Scan for the cell matching the given text and deliver its [X, Y] coordinate at center. 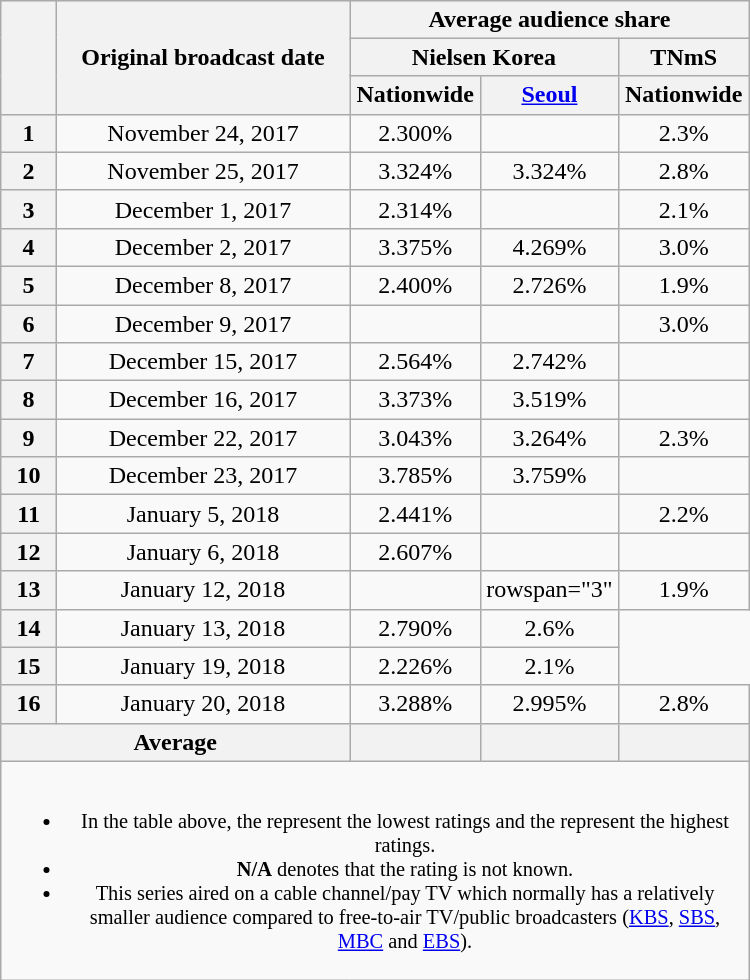
December 8, 2017 [202, 285]
December 22, 2017 [202, 438]
3.375% [416, 247]
3.759% [550, 476]
January 5, 2018 [202, 514]
14 [29, 628]
4 [29, 247]
2.742% [550, 362]
January 13, 2018 [202, 628]
2.607% [416, 552]
January 20, 2018 [202, 704]
Original broadcast date [202, 57]
15 [29, 666]
2 [29, 171]
7 [29, 362]
Nielsen Korea [484, 57]
1 [29, 133]
2.726% [550, 285]
3.288% [416, 704]
Seoul [550, 95]
November 24, 2017 [202, 133]
3.785% [416, 476]
Average audience share [550, 19]
10 [29, 476]
December 2, 2017 [202, 247]
January 12, 2018 [202, 590]
2.995% [550, 704]
3.264% [550, 438]
TNmS [684, 57]
December 16, 2017 [202, 400]
5 [29, 285]
13 [29, 590]
3.373% [416, 400]
December 23, 2017 [202, 476]
Average [176, 742]
2.564% [416, 362]
3 [29, 209]
2.790% [416, 628]
9 [29, 438]
8 [29, 400]
December 9, 2017 [202, 323]
11 [29, 514]
2.2% [684, 514]
2.6% [550, 628]
rowspan="3" [550, 590]
3.043% [416, 438]
6 [29, 323]
2.314% [416, 209]
January 6, 2018 [202, 552]
January 19, 2018 [202, 666]
16 [29, 704]
2.400% [416, 285]
November 25, 2017 [202, 171]
12 [29, 552]
2.226% [416, 666]
4.269% [550, 247]
December 1, 2017 [202, 209]
3.519% [550, 400]
2.441% [416, 514]
December 15, 2017 [202, 362]
2.300% [416, 133]
